For the text-containing cell, return its midpoint in [x, y] coordinate format. 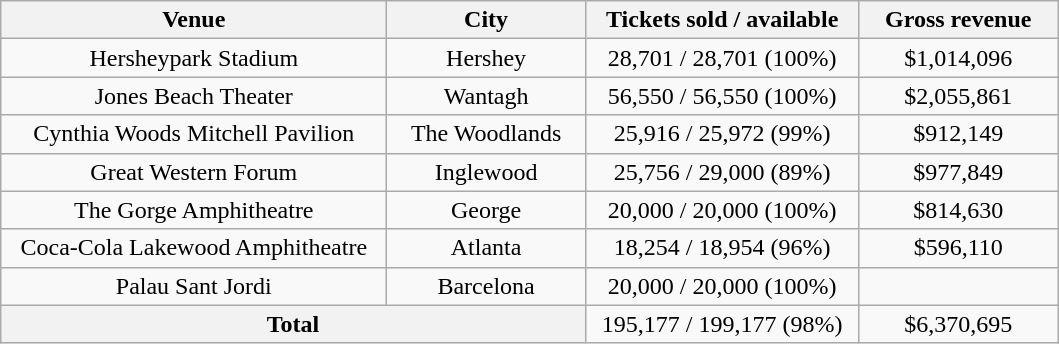
Atlanta [486, 248]
Hersheypark Stadium [194, 58]
Gross revenue [958, 20]
Jones Beach Theater [194, 96]
$1,014,096 [958, 58]
Venue [194, 20]
Total [294, 324]
$912,149 [958, 134]
George [486, 210]
$2,055,861 [958, 96]
$977,849 [958, 172]
25,916 / 25,972 (99%) [722, 134]
Coca-Cola Lakewood Amphitheatre [194, 248]
25,756 / 29,000 (89%) [722, 172]
Tickets sold / available [722, 20]
$596,110 [958, 248]
Great Western Forum [194, 172]
195,177 / 199,177 (98%) [722, 324]
56,550 / 56,550 (100%) [722, 96]
Hershey [486, 58]
$6,370,695 [958, 324]
$814,630 [958, 210]
28,701 / 28,701 (100%) [722, 58]
The Woodlands [486, 134]
City [486, 20]
The Gorge Amphitheatre [194, 210]
Palau Sant Jordi [194, 286]
Inglewood [486, 172]
Cynthia Woods Mitchell Pavilion [194, 134]
18,254 / 18,954 (96%) [722, 248]
Barcelona [486, 286]
Wantagh [486, 96]
